Find where the given text appears and provide that cell's center as [X, Y] coordinate. 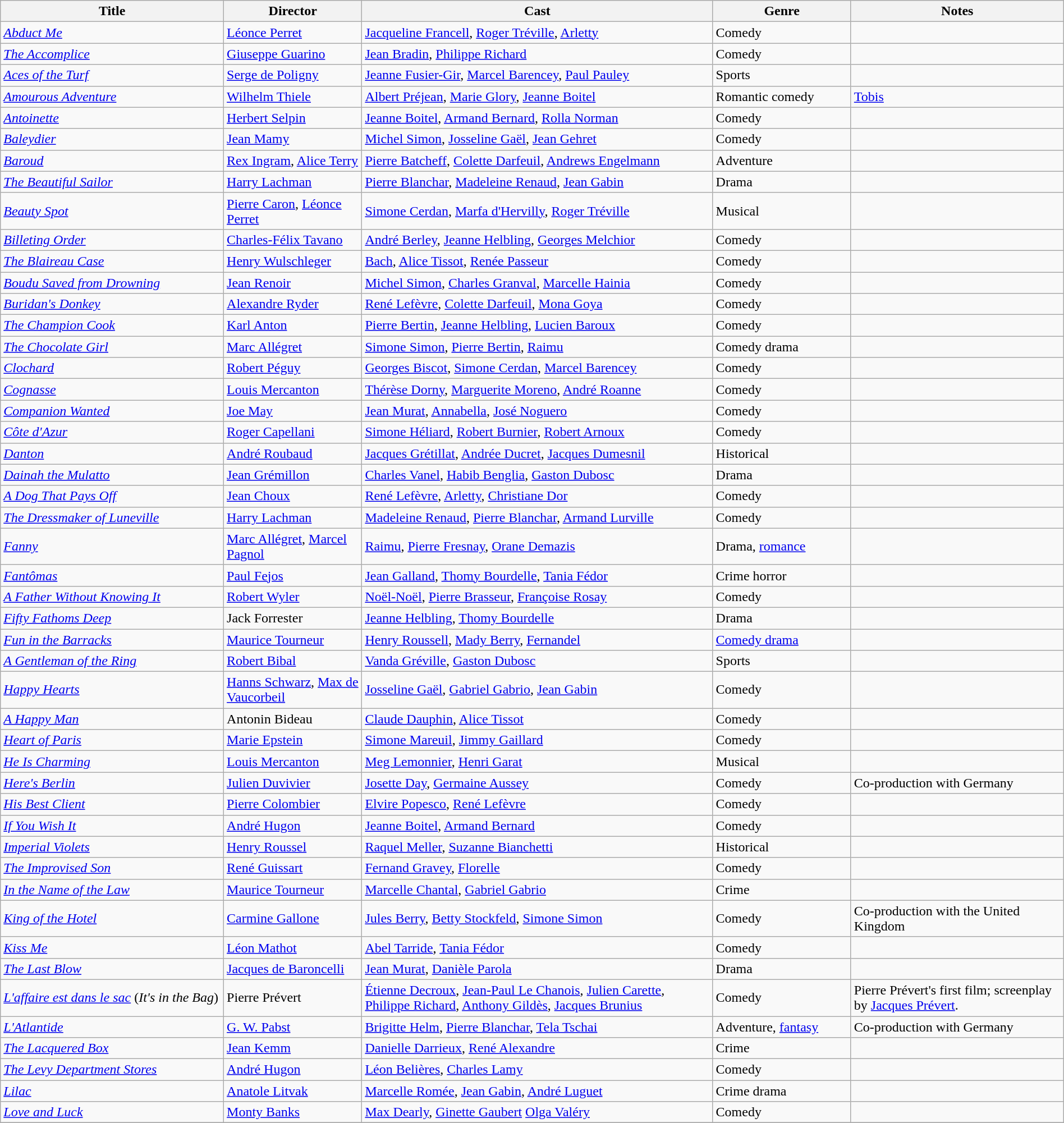
Raimu, Pierre Fresnay, Orane Demazis [538, 547]
Aces of the Turf [112, 75]
Henry Roussell, Mady Berry, Fernandel [538, 639]
Joe May [293, 411]
The Dressmaker of Luneville [112, 517]
Antonin Bideau [293, 719]
Love and Luck [112, 1112]
Simone Mareuil, Jimmy Gaillard [538, 740]
Abel Tarride, Tania Fédor [538, 947]
Jean Bradin, Philippe Richard [538, 54]
Pierre Batcheff, Colette Darfeuil, Andrews Engelmann [538, 161]
Paul Fejos [293, 575]
The Chocolate Girl [112, 347]
Jacques de Baroncelli [293, 969]
Carmine Gallone [293, 918]
André Berley, Jeanne Helbling, Georges Melchior [538, 240]
A Father Without Knowing It [112, 597]
In the Name of the Law [112, 890]
Henry Roussel [293, 847]
Julien Duvivier [293, 783]
Pierre Prévert [293, 998]
Jacques Grétillat, Andrée Ducret, Jacques Dumesnil [538, 453]
Boudu Saved from Drowning [112, 282]
Léonce Perret [293, 33]
Tobis [957, 97]
Giuseppe Guarino [293, 54]
Clochard [112, 368]
Madeleine Renaud, Pierre Blanchar, Armand Lurville [538, 517]
Robert Bibal [293, 661]
Raquel Meller, Suzanne Bianchetti [538, 847]
The Levy Department Stores [112, 1070]
L'Atlantide [112, 1026]
The Beautiful Sailor [112, 182]
He Is Charming [112, 762]
Kiss Me [112, 947]
Marc Allégret [293, 347]
Romantic comedy [782, 97]
Baroud [112, 161]
Meg Lemonnier, Henri Garat [538, 762]
Jean Grémillon [293, 475]
Happy Hearts [112, 690]
Roger Capellani [293, 432]
Robert Péguy [293, 368]
Heart of Paris [112, 740]
Jean Renoir [293, 282]
Co-production with the United Kingdom [957, 918]
Bach, Alice Tissot, Renée Passeur [538, 261]
Fanny [112, 547]
Pierre Caron, Léonce Perret [293, 211]
Pierre Bertin, Jeanne Helbling, Lucien Baroux [538, 326]
The Lacquered Box [112, 1048]
Fantômas [112, 575]
Danton [112, 453]
Danielle Darrieux, René Alexandre [538, 1048]
Max Dearly, Ginette Gaubert Olga Valéry [538, 1112]
Beauty Spot [112, 211]
Adventure, fantasy [782, 1026]
Côte d'Azur [112, 432]
Abduct Me [112, 33]
André Roubaud [293, 453]
Hanns Schwarz, Max de Vaucorbeil [293, 690]
Pierre Prévert's first film; screenplay by Jacques Prévert. [957, 998]
Charles-Félix Tavano [293, 240]
Noël-Noël, Pierre Brasseur, Françoise Rosay [538, 597]
Henry Wulschleger [293, 261]
Claude Dauphin, Alice Tissot [538, 719]
Jean Murat, Annabella, José Noguero [538, 411]
A Happy Man [112, 719]
Monty Banks [293, 1112]
René Guissart [293, 868]
The Improvised Son [112, 868]
Brigitte Helm, Pierre Blanchar, Tela Tschai [538, 1026]
Lilac [112, 1091]
G. W. Pabst [293, 1026]
Jules Berry, Betty Stockfeld, Simone Simon [538, 918]
Title [112, 11]
Jacqueline Francell, Roger Tréville, Arletty [538, 33]
Antoinette [112, 118]
Herbert Selpin [293, 118]
Marie Epstein [293, 740]
Jean Kemm [293, 1048]
Albert Préjean, Marie Glory, Jeanne Boitel [538, 97]
Alexandre Ryder [293, 304]
Thérèse Dorny, Marguerite Moreno, André Roanne [538, 389]
Jean Murat, Danièle Parola [538, 969]
Fifty Fathoms Deep [112, 618]
Vanda Gréville, Gaston Dubosc [538, 661]
Pierre Colombier [293, 804]
Marcelle Romée, Jean Gabin, André Luguet [538, 1091]
Wilhelm Thiele [293, 97]
Serge de Poligny [293, 75]
Marc Allégret, Marcel Pagnol [293, 547]
Adventure [782, 161]
Baleydier [112, 139]
A Dog That Pays Off [112, 496]
Imperial Violets [112, 847]
Jean Choux [293, 496]
Buridan's Donkey [112, 304]
Pierre Blanchar, Madeleine Renaud, Jean Gabin [538, 182]
Notes [957, 11]
The Last Blow [112, 969]
The Accomplice [112, 54]
Drama, romance [782, 547]
René Lefèvre, Colette Darfeuil, Mona Goya [538, 304]
His Best Client [112, 804]
Anatole Litvak [293, 1091]
Marcelle Chantal, Gabriel Gabrio [538, 890]
Simone Cerdan, Marfa d'Hervilly, Roger Tréville [538, 211]
Dainah the Mulatto [112, 475]
A Gentleman of the Ring [112, 661]
Billeting Order [112, 240]
Karl Anton [293, 326]
Jeanne Fusier-Gir, Marcel Barencey, Paul Pauley [538, 75]
Here's Berlin [112, 783]
Charles Vanel, Habib Benglia, Gaston Dubosc [538, 475]
Jeanne Helbling, Thomy Bourdelle [538, 618]
Fernand Gravey, Florelle [538, 868]
Jeanne Boitel, Armand Bernard, Rolla Norman [538, 118]
Simone Héliard, Robert Burnier, Robert Arnoux [538, 432]
King of the Hotel [112, 918]
Cast [538, 11]
The Blaireau Case [112, 261]
Crime drama [782, 1091]
René Lefèvre, Arletty, Christiane Dor [538, 496]
Jean Galland, Thomy Bourdelle, Tania Fédor [538, 575]
Genre [782, 11]
Jean Mamy [293, 139]
Crime horror [782, 575]
Robert Wyler [293, 597]
Jack Forrester [293, 618]
If You Wish It [112, 826]
Michel Simon, Charles Granval, Marcelle Hainia [538, 282]
Companion Wanted [112, 411]
Rex Ingram, Alice Terry [293, 161]
Georges Biscot, Simone Cerdan, Marcel Barencey [538, 368]
Josseline Gaël, Gabriel Gabrio, Jean Gabin [538, 690]
Michel Simon, Josseline Gaël, Jean Gehret [538, 139]
Léon Mathot [293, 947]
Étienne Decroux, Jean-Paul Le Chanois, Julien Carette, Philippe Richard, Anthony Gildès, Jacques Brunius [538, 998]
L'affaire est dans le sac (It's in the Bag) [112, 998]
Jeanne Boitel, Armand Bernard [538, 826]
Cognasse [112, 389]
Léon Belières, Charles Lamy [538, 1070]
Simone Simon, Pierre Bertin, Raimu [538, 347]
Fun in the Barracks [112, 639]
The Champion Cook [112, 326]
Josette Day, Germaine Aussey [538, 783]
Amourous Adventure [112, 97]
Elvire Popesco, René Lefèvre [538, 804]
Director [293, 11]
